For the text-containing cell, return its midpoint in [X, Y] coordinate format. 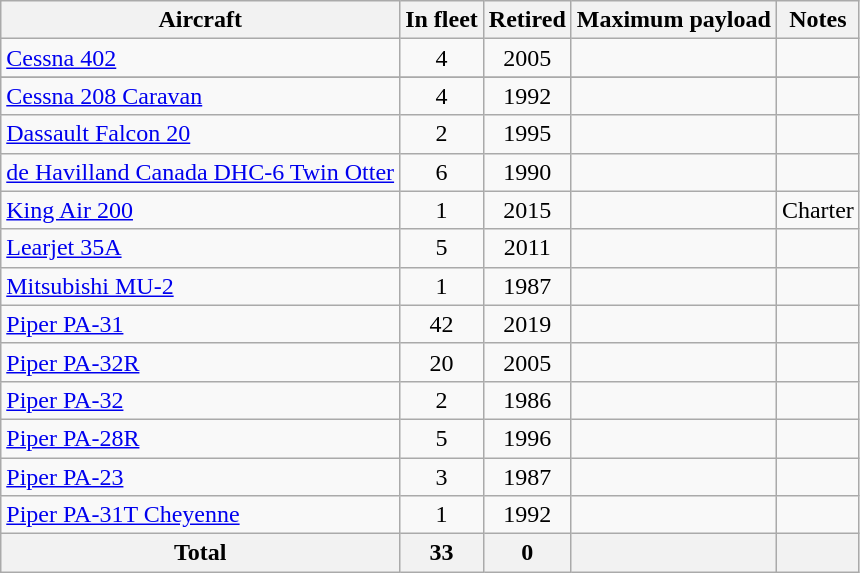
Piper PA-31 [200, 324]
Piper PA-32R [200, 362]
In fleet [442, 20]
Aircraft [200, 20]
Maximum payload [674, 20]
42 [442, 324]
Total [200, 553]
1986 [527, 400]
Notes [818, 20]
Cessna 208 Caravan [200, 96]
6 [442, 172]
Dassault Falcon 20 [200, 134]
1996 [527, 438]
Piper PA-23 [200, 477]
King Air 200 [200, 210]
3 [442, 477]
Piper PA-31T Cheyenne [200, 515]
20 [442, 362]
2011 [527, 248]
2015 [527, 210]
Mitsubishi MU-2 [200, 286]
0 [527, 553]
2019 [527, 324]
Charter [818, 210]
1995 [527, 134]
de Havilland Canada DHC-6 Twin Otter [200, 172]
Retired [527, 20]
1990 [527, 172]
Learjet 35A [200, 248]
Piper PA-32 [200, 400]
33 [442, 553]
Piper PA-28R [200, 438]
Cessna 402 [200, 58]
